Return the (x, y) coordinate for the center point of the cell that contains the specified text.  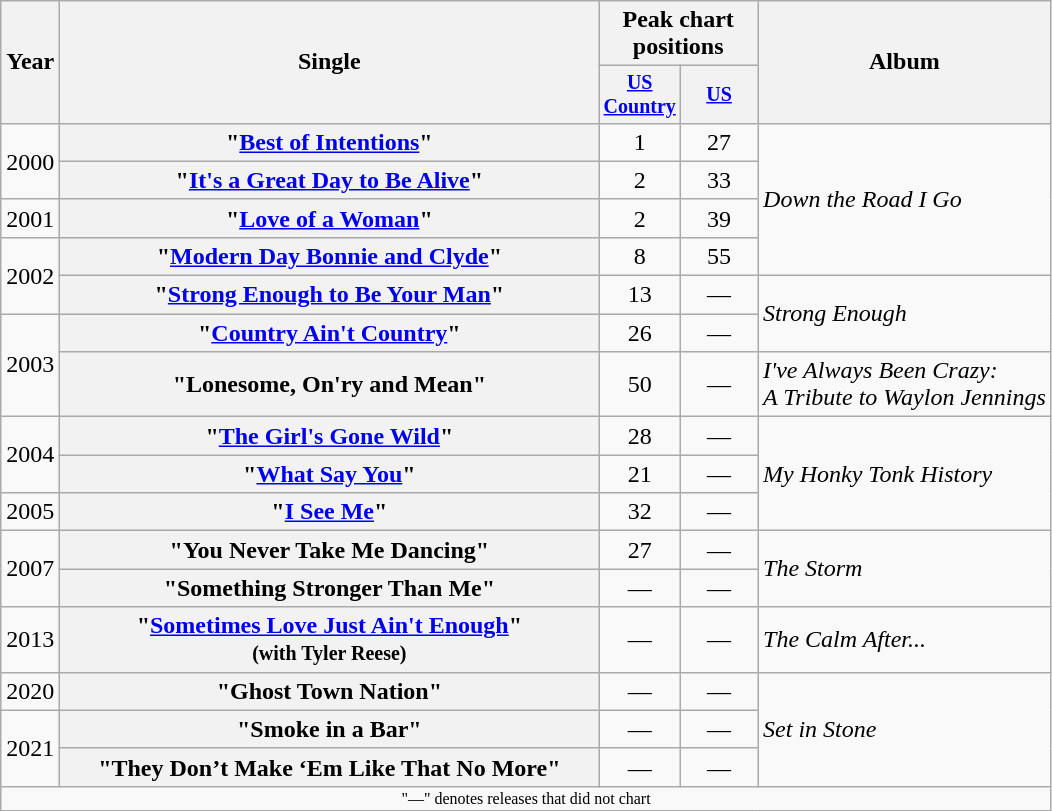
Peak chartpositions (678, 34)
2002 (30, 275)
2020 (30, 691)
"Smoke in a Bar" (330, 729)
US (720, 94)
1 (640, 142)
39 (720, 218)
55 (720, 256)
"Country Ain't Country" (330, 333)
I've Always Been Crazy:A Tribute to Waylon Jennings (905, 384)
"Lonesome, On'ry and Mean" (330, 384)
US Country (640, 94)
2021 (30, 748)
13 (640, 295)
2003 (30, 366)
2007 (30, 569)
"Ghost Town Nation" (330, 691)
"Something Stronger Than Me" (330, 588)
2013 (30, 640)
"Love of a Woman" (330, 218)
21 (640, 474)
33 (720, 180)
50 (640, 384)
"What Say You" (330, 474)
"The Girl's Gone Wild" (330, 436)
"Sometimes Love Just Ain't Enough"(with Tyler Reese) (330, 640)
My Honky Tonk History (905, 474)
8 (640, 256)
Album (905, 62)
2000 (30, 161)
"—" denotes releases that did not chart (526, 798)
The Calm After... (905, 640)
Down the Road I Go (905, 199)
2001 (30, 218)
Single (330, 62)
2004 (30, 455)
"Modern Day Bonnie and Clyde" (330, 256)
"I See Me" (330, 512)
Year (30, 62)
32 (640, 512)
"Strong Enough to Be Your Man" (330, 295)
The Storm (905, 569)
"Best of Intentions" (330, 142)
"It's a Great Day to Be Alive" (330, 180)
"They Don’t Make ‘Em Like That No More" (330, 767)
26 (640, 333)
2005 (30, 512)
Strong Enough (905, 314)
"You Never Take Me Dancing" (330, 550)
28 (640, 436)
Set in Stone (905, 729)
